Extract the [X, Y] coordinate from the center of the cell holding the provided text.  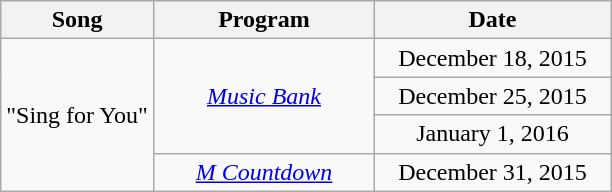
Program [264, 20]
"Sing for You" [78, 115]
January 1, 2016 [493, 134]
December 31, 2015 [493, 172]
Song [78, 20]
Date [493, 20]
December 25, 2015 [493, 96]
Music Bank [264, 96]
M Countdown [264, 172]
December 18, 2015 [493, 58]
